For the text-containing cell, return its midpoint in [x, y] coordinate format. 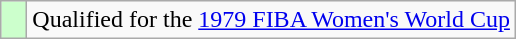
Qualified for the 1979 FIBA Women's World Cup [272, 20]
